Search for the cell housing the specified text and yield its [x, y] center coordinate. 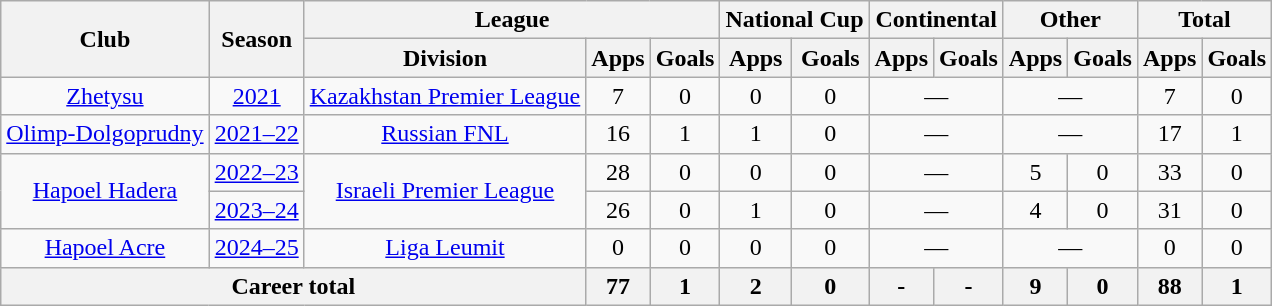
Liga Leumit [445, 248]
League [512, 20]
16 [618, 134]
2021–22 [256, 134]
Other [1070, 20]
33 [1169, 172]
2022–23 [256, 172]
Club [105, 39]
Total [1204, 20]
2 [756, 286]
Kazakhstan Premier League [445, 96]
2021 [256, 96]
5 [1035, 172]
28 [618, 172]
Russian FNL [445, 134]
Continental [936, 20]
Career total [294, 286]
31 [1169, 210]
2024–25 [256, 248]
Hapoel Acre [105, 248]
Olimp-Dolgoprudny [105, 134]
Division [445, 58]
4 [1035, 210]
17 [1169, 134]
88 [1169, 286]
Hapoel Hadera [105, 191]
National Cup [794, 20]
Israeli Premier League [445, 191]
9 [1035, 286]
26 [618, 210]
Season [256, 39]
77 [618, 286]
Zhetysu [105, 96]
2023–24 [256, 210]
